Find where the given text appears and provide that cell's center as [X, Y] coordinate. 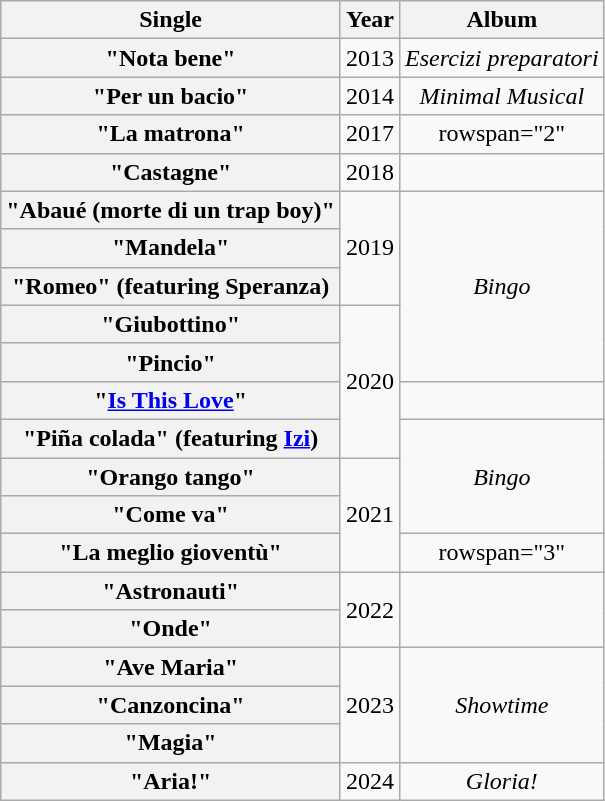
2019 [370, 248]
2020 [370, 381]
"Astronauti" [171, 591]
"Ave Maria" [171, 667]
rowspan="2" [502, 134]
"Magia" [171, 743]
Showtime [502, 705]
Minimal Musical [502, 96]
Year [370, 20]
"Come va" [171, 515]
2017 [370, 134]
Single [171, 20]
"La meglio gioventù" [171, 553]
2013 [370, 58]
"Onde" [171, 629]
"Nota bene" [171, 58]
Gloria! [502, 781]
"Per un bacio" [171, 96]
"Giubottino" [171, 324]
2023 [370, 705]
"Is This Love" [171, 400]
2014 [370, 96]
2021 [370, 515]
2024 [370, 781]
"Canzoncina" [171, 705]
rowspan="3" [502, 553]
"Castagne" [171, 172]
Esercizi preparatori [502, 58]
"La matrona" [171, 134]
"Aria!" [171, 781]
Album [502, 20]
"Piña colada" (featuring Izi) [171, 438]
2022 [370, 610]
"Orango tango" [171, 477]
"Pincio" [171, 362]
"Mandela" [171, 248]
"Abaué (morte di un trap boy)" [171, 210]
2018 [370, 172]
"Romeo" (featuring Speranza) [171, 286]
